Pinpoint the cell where the given text exists, returning its (x, y) midpoint coordinate. 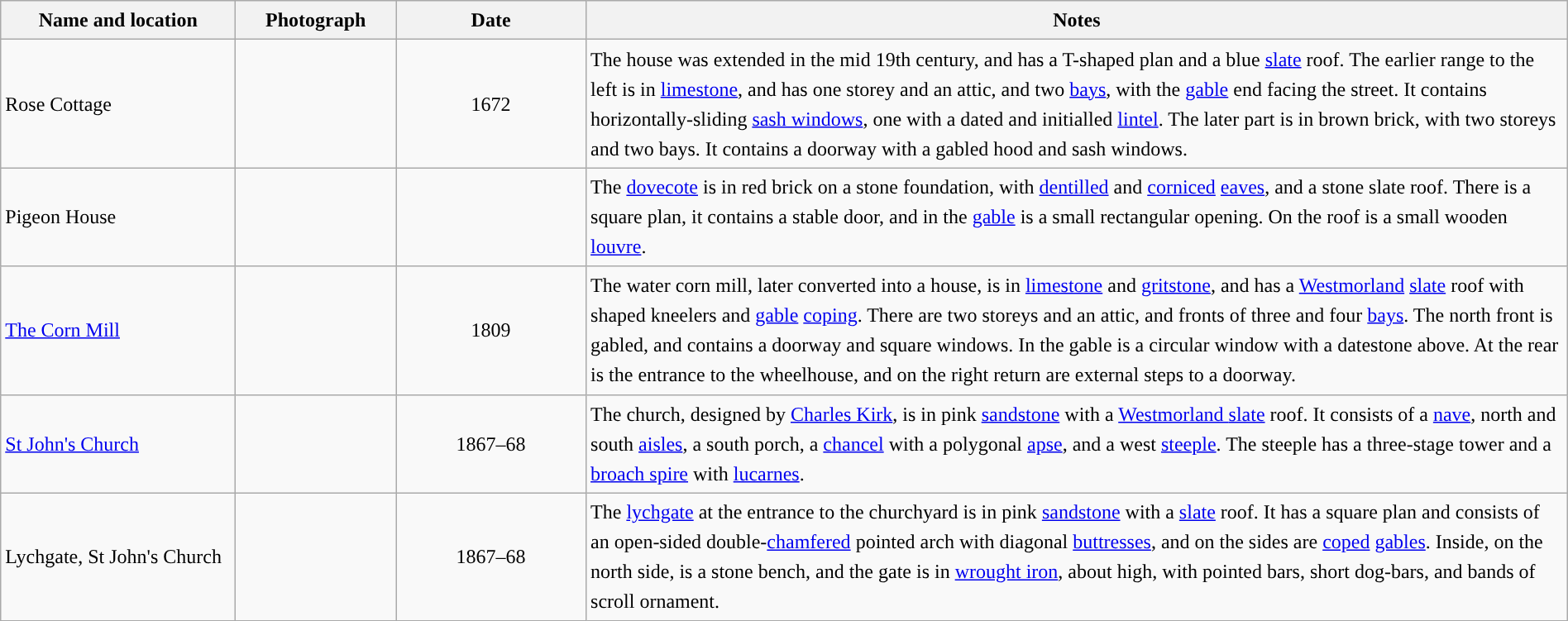
1672 (491, 104)
Date (491, 20)
1809 (491, 331)
Notes (1077, 20)
Lychgate, St John's Church (118, 557)
The Corn Mill (118, 331)
Rose Cottage (118, 104)
Pigeon House (118, 217)
Photograph (316, 20)
St John's Church (118, 443)
Name and location (118, 20)
